Return the [X, Y] coordinate for the center point of the cell that contains the specified text.  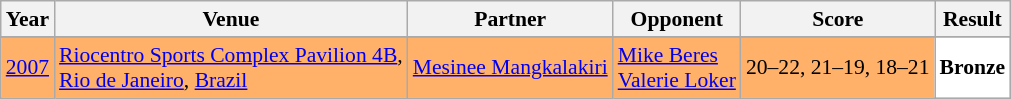
Mike Beres Valerie Loker [677, 68]
2007 [28, 68]
Mesinee Mangkalakiri [510, 68]
Year [28, 19]
20–22, 21–19, 18–21 [838, 68]
Partner [510, 19]
Score [838, 19]
Riocentro Sports Complex Pavilion 4B,Rio de Janeiro, Brazil [231, 68]
Bronze [973, 68]
Result [973, 19]
Opponent [677, 19]
Venue [231, 19]
